From the cell containing the given text, extract its center point as (X, Y) coordinate. 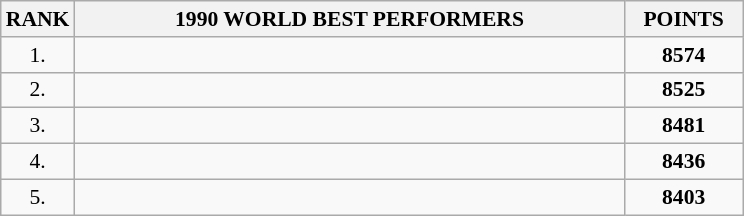
1990 WORLD BEST PERFORMERS (349, 19)
3. (38, 126)
1. (38, 55)
8403 (684, 197)
4. (38, 162)
8574 (684, 55)
POINTS (684, 19)
2. (38, 90)
RANK (38, 19)
8481 (684, 126)
5. (38, 197)
8525 (684, 90)
8436 (684, 162)
